Identify which cell holds the provided text, then report its (x, y) central coordinate. 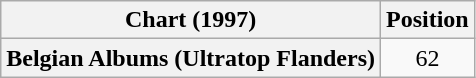
62 (428, 58)
Position (428, 20)
Belgian Albums (Ultratop Flanders) (191, 58)
Chart (1997) (191, 20)
